Pinpoint the cell where the given text exists, returning its [X, Y] midpoint coordinate. 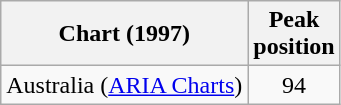
Chart (1997) [124, 34]
Australia (ARIA Charts) [124, 85]
Peak position [294, 34]
94 [294, 85]
